Output the [X, Y] coordinate of the center of the cell containing the given text.  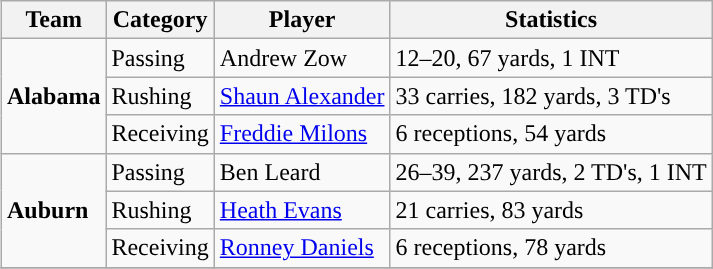
12–20, 67 yards, 1 INT [551, 58]
Player [302, 20]
Statistics [551, 20]
33 carries, 182 yards, 3 TD's [551, 96]
Shaun Alexander [302, 96]
Team [54, 20]
Ben Leard [302, 172]
21 carries, 83 yards [551, 210]
Freddie Milons [302, 134]
Ronney Daniels [302, 248]
Andrew Zow [302, 58]
Auburn [54, 210]
Alabama [54, 96]
Heath Evans [302, 210]
Category [160, 20]
26–39, 237 yards, 2 TD's, 1 INT [551, 172]
6 receptions, 54 yards [551, 134]
6 receptions, 78 yards [551, 248]
